Provide the (X, Y) coordinate of the cell's center where the given text is located.  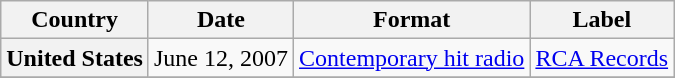
United States (75, 58)
June 12, 2007 (220, 58)
Contemporary hit radio (412, 58)
Label (602, 20)
RCA Records (602, 58)
Format (412, 20)
Country (75, 20)
Date (220, 20)
